Search for the cell housing the specified text and yield its [x, y] center coordinate. 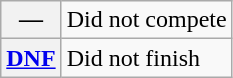
Did not finish [146, 58]
Did not compete [146, 20]
— [31, 20]
DNF [31, 58]
